Provide the [x, y] coordinate of the cell's center where the given text is located.  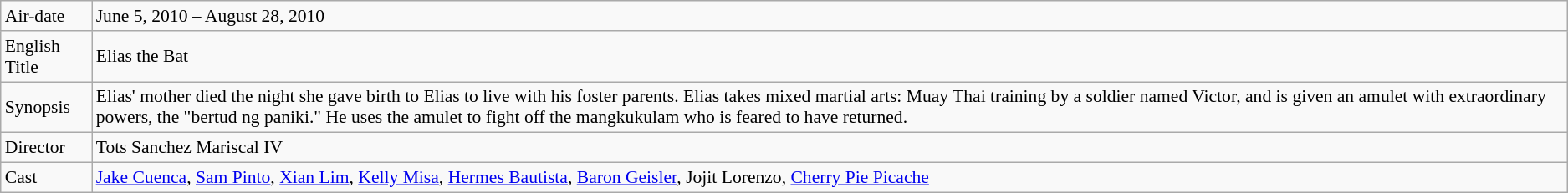
Director [47, 148]
English Title [47, 57]
Elias the Bat [830, 57]
Air-date [47, 16]
Jake Cuenca, Sam Pinto, Xian Lim, Kelly Misa, Hermes Bautista, Baron Geisler, Jojit Lorenzo, Cherry Pie Picache [830, 178]
Cast [47, 178]
June 5, 2010 – August 28, 2010 [830, 16]
Synopsis [47, 107]
Tots Sanchez Mariscal IV [830, 148]
